Output the (X, Y) coordinate of the center of the cell containing the given text.  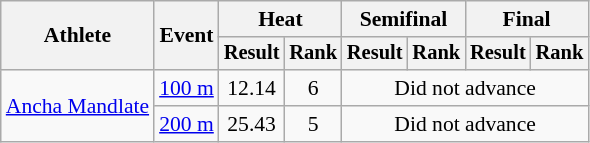
6 (313, 88)
Final (526, 19)
Event (186, 36)
100 m (186, 88)
Semifinal (404, 19)
12.14 (252, 88)
Athlete (78, 36)
25.43 (252, 124)
Heat (280, 19)
Ancha Mandlate (78, 106)
200 m (186, 124)
5 (313, 124)
